Determine the (X, Y) coordinate at the center of the cell enclosing the given text.  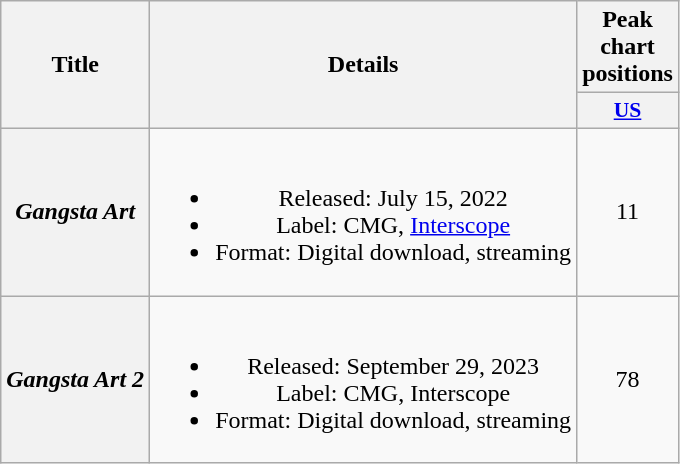
Gangsta Art (76, 212)
Title (76, 65)
Peak chart positions (628, 47)
Released: September 29, 2023Label: CMG, InterscopeFormat: Digital download, streaming (364, 380)
Released: July 15, 2022Label: CMG, InterscopeFormat: Digital download, streaming (364, 212)
Gangsta Art 2 (76, 380)
US (628, 111)
11 (628, 212)
Details (364, 65)
78 (628, 380)
